Provide the (x, y) coordinate of the cell's center where the given text is located.  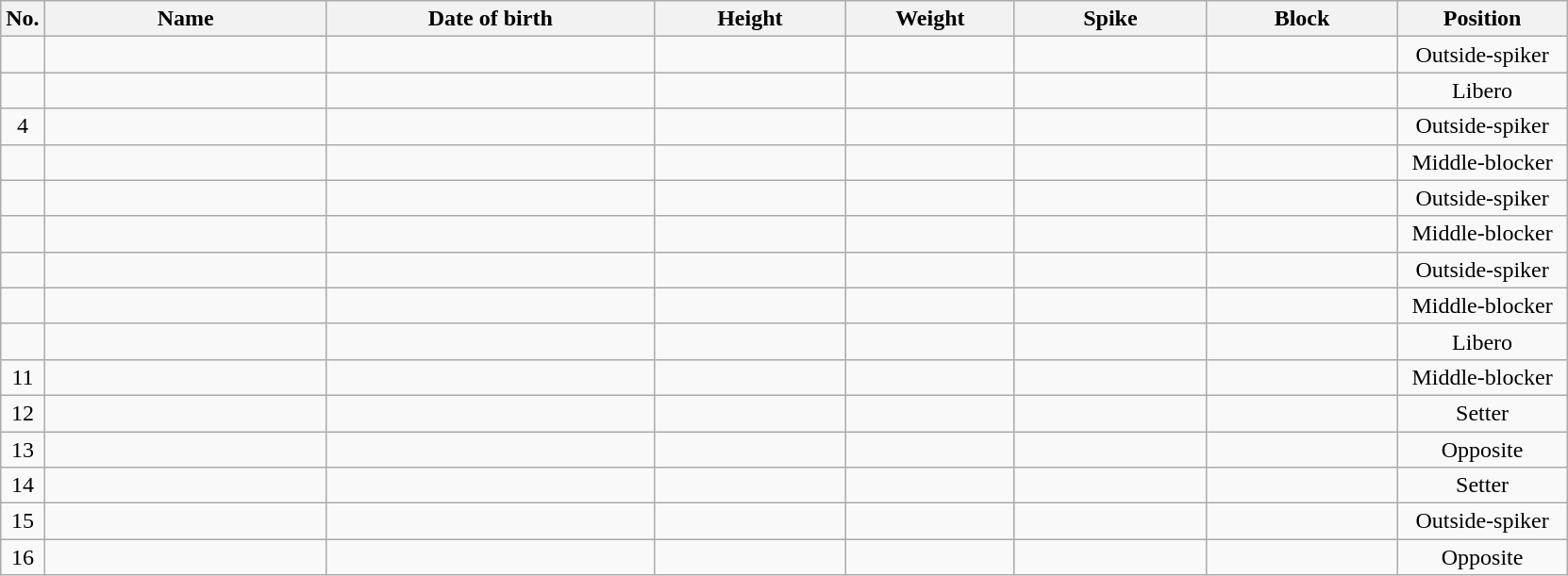
11 (23, 377)
Height (749, 19)
Weight (930, 19)
Position (1483, 19)
No. (23, 19)
14 (23, 485)
Name (185, 19)
4 (23, 126)
12 (23, 413)
Spike (1109, 19)
15 (23, 521)
Block (1302, 19)
13 (23, 450)
Date of birth (491, 19)
16 (23, 557)
